Output the [X, Y] coordinate of the center of the cell containing the given text.  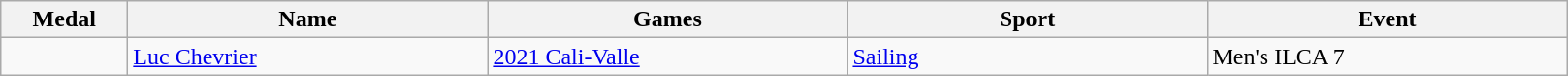
Event [1387, 19]
Sailing [1028, 57]
Games [667, 19]
Men's ILCA 7 [1387, 57]
Sport [1028, 19]
Luc Chevrier [308, 57]
Medal [64, 19]
2021 Cali-Valle [667, 57]
Name [308, 19]
